For the text-containing cell, return its midpoint in [x, y] coordinate format. 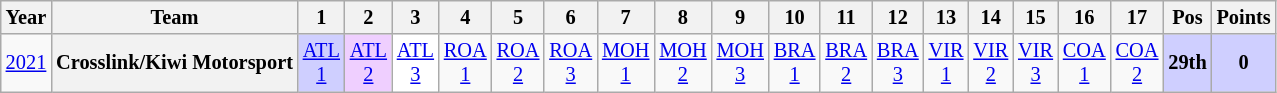
ATL3 [416, 63]
Crosslink/Kiwi Motorsport [174, 63]
MOH2 [682, 63]
Team [174, 17]
4 [466, 17]
11 [846, 17]
VIR1 [946, 63]
2021 [26, 63]
10 [795, 17]
5 [518, 17]
BRA3 [898, 63]
VIR2 [990, 63]
0 [1244, 63]
Year [26, 17]
2 [368, 17]
3 [416, 17]
15 [1036, 17]
ROA2 [518, 63]
VIR3 [1036, 63]
12 [898, 17]
ROA3 [570, 63]
COA2 [1138, 63]
6 [570, 17]
ROA1 [466, 63]
ATL1 [322, 63]
9 [740, 17]
8 [682, 17]
ATL2 [368, 63]
BRA2 [846, 63]
13 [946, 17]
MOH1 [626, 63]
17 [1138, 17]
BRA1 [795, 63]
COA1 [1084, 63]
14 [990, 17]
Pos [1187, 17]
16 [1084, 17]
Points [1244, 17]
1 [322, 17]
MOH3 [740, 63]
7 [626, 17]
29th [1187, 63]
